Pinpoint the cell where the given text exists, returning its (X, Y) midpoint coordinate. 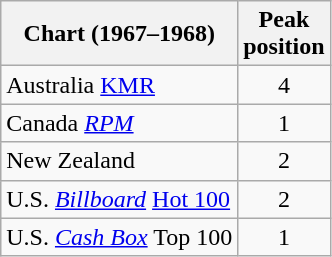
4 (284, 85)
Peakposition (284, 34)
U.S. Cash Box Top 100 (120, 237)
Australia KMR (120, 85)
Canada RPM (120, 123)
Chart (1967–1968) (120, 34)
New Zealand (120, 161)
U.S. Billboard Hot 100 (120, 199)
